Return [x, y] of the center of cell containing provided text 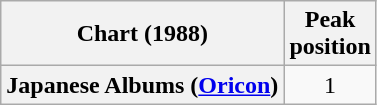
Peak position [330, 34]
Chart (1988) [142, 34]
1 [330, 85]
Japanese Albums (Oricon) [142, 85]
